For the text-containing cell, return its midpoint in [X, Y] coordinate format. 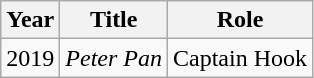
Role [240, 20]
Captain Hook [240, 58]
2019 [30, 58]
Title [114, 20]
Peter Pan [114, 58]
Year [30, 20]
